Search for the cell housing the specified text and yield its [x, y] center coordinate. 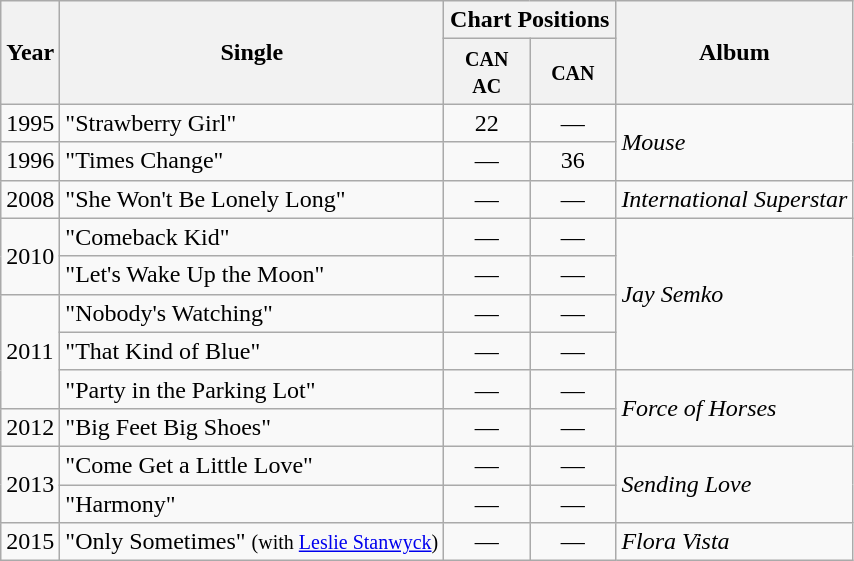
Chart Positions [530, 20]
2011 [30, 351]
"Only Sometimes" (with Leslie Stanwyck) [252, 542]
"Times Change" [252, 161]
"That Kind of Blue" [252, 351]
22 [487, 123]
2015 [30, 542]
"Come Get a Little Love" [252, 465]
Sending Love [734, 484]
"Harmony" [252, 503]
2013 [30, 484]
Year [30, 52]
"Party in the Parking Lot" [252, 389]
36 [573, 161]
Jay Semko [734, 294]
Force of Horses [734, 408]
2008 [30, 199]
"Comeback Kid" [252, 237]
"Big Feet Big Shoes" [252, 427]
Album [734, 52]
International Superstar [734, 199]
1995 [30, 123]
"Let's Wake Up the Moon" [252, 275]
Mouse [734, 142]
CAN [573, 72]
"She Won't Be Lonely Long" [252, 199]
"Strawberry Girl" [252, 123]
Flora Vista [734, 542]
1996 [30, 161]
2010 [30, 256]
CAN AC [487, 72]
Single [252, 52]
"Nobody's Watching" [252, 313]
2012 [30, 427]
